Output the [x, y] coordinate of the center of the cell containing the given text.  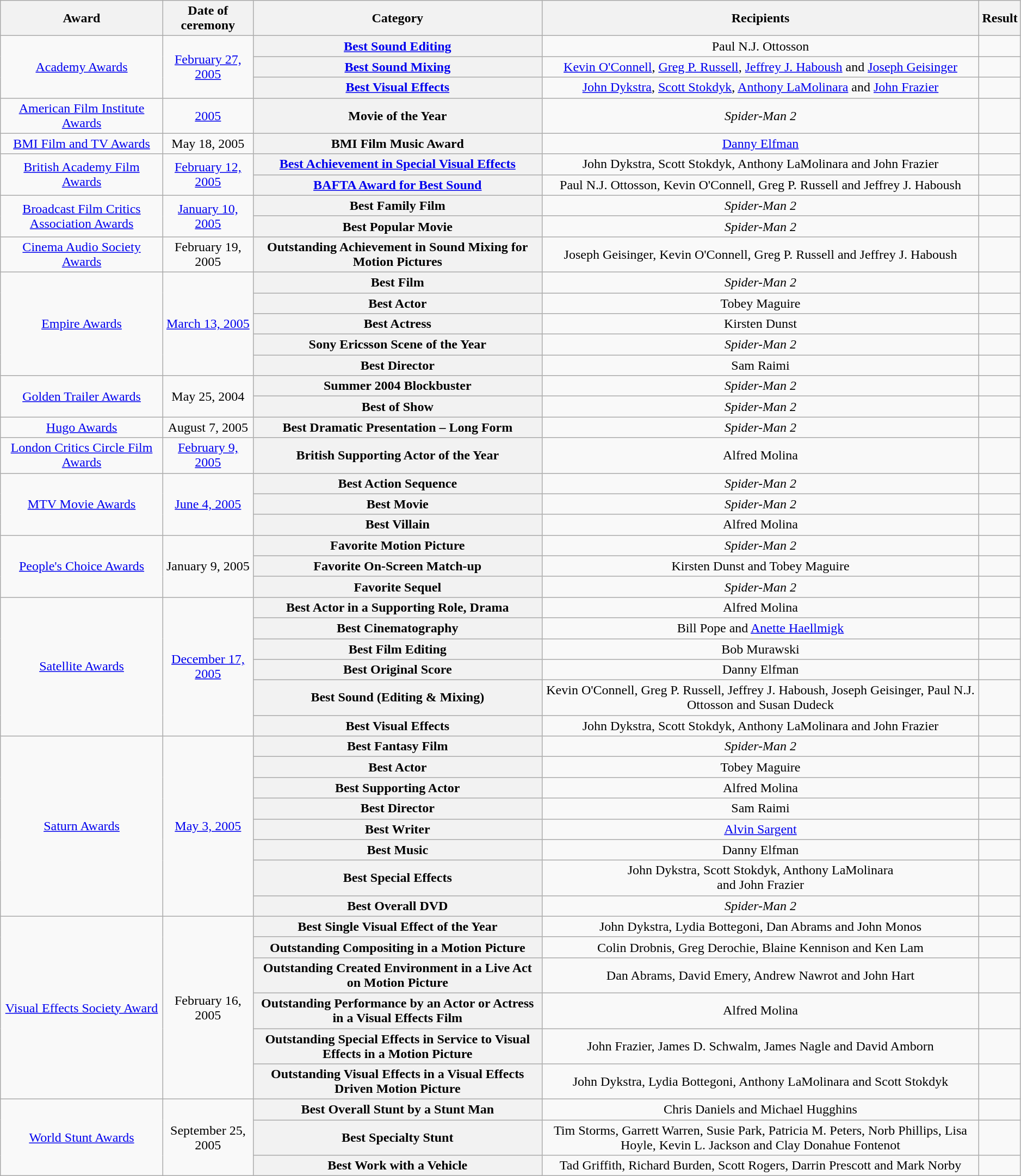
BMI Film and TV Awards [82, 144]
Cinema Audio Society Awards [82, 254]
Summer 2004 Blockbuster [397, 386]
Chris Daniels and Michael Hugghins [760, 1110]
Hugo Awards [82, 427]
Best Popular Movie [397, 226]
Colin Drobnis, Greg Derochie, Blaine Kennison and Ken Lam [760, 947]
January 9, 2005 [208, 566]
May 3, 2005 [208, 826]
January 10, 2005 [208, 216]
Visual Effects Society Award [82, 1007]
John Dykstra, Lydia Bottegoni, Dan Abrams and John Monos [760, 926]
Bill Pope and Anette Haellmigk [760, 628]
Result [1000, 18]
Recipients [760, 18]
Best Fantasy Film [397, 746]
Favorite Motion Picture [397, 545]
World Stunt Awards [82, 1137]
Movie of the Year [397, 115]
Saturn Awards [82, 826]
American Film Institute Awards [82, 115]
Best Movie [397, 504]
Best Overall Stunt by a Stunt Man [397, 1110]
Outstanding Special Effects in Service to Visual Effects in a Motion Picture [397, 1046]
Best Specialty Stunt [397, 1137]
March 13, 2005 [208, 323]
Favorite Sequel [397, 587]
Outstanding Compositing in a Motion Picture [397, 947]
Best Special Effects [397, 878]
Date of ceremony [208, 18]
British Supporting Actor of the Year [397, 456]
2005 [208, 115]
Best Sound Mixing [397, 67]
Paul N.J. Ottosson [760, 46]
Best Work with a Vehicle [397, 1166]
Kirsten Dunst and Tobey Maguire [760, 566]
John Dykstra, Lydia Bottegoni, Anthony LaMolinara and Scott Stokdyk [760, 1082]
Sony Ericsson Scene of the Year [397, 345]
Best Film [397, 282]
February 12, 2005 [208, 175]
Best Actress [397, 324]
Kevin O'Connell, Greg P. Russell, Jeffrey J. Haboush and Joseph Geisinger [760, 67]
Academy Awards [82, 67]
Kevin O'Connell, Greg P. Russell, Jeffrey J. Haboush, Joseph Geisinger, Paul N.J. Ottosson and Susan Dudeck [760, 698]
Bob Murawski [760, 649]
Best Music [397, 850]
Broadcast Film Critics Association Awards [82, 216]
Best Sound Editing [397, 46]
June 4, 2005 [208, 504]
Joseph Geisinger, Kevin O'Connell, Greg P. Russell and Jeffrey J. Haboush [760, 254]
August 7, 2005 [208, 427]
Best Dramatic Presentation – Long Form [397, 427]
Paul N.J. Ottosson, Kevin O'Connell, Greg P. Russell and Jeffrey J. Haboush [760, 185]
February 27, 2005 [208, 67]
Best Sound (Editing & Mixing) [397, 698]
Best Actor in a Supporting Role, Drama [397, 607]
Favorite On-Screen Match-up [397, 566]
Dan Abrams, David Emery, Andrew Nawrot and John Hart [760, 975]
Best Action Sequence [397, 483]
Best Original Score [397, 670]
Tad Griffith, Richard Burden, Scott Rogers, Darrin Prescott and Mark Norby [760, 1166]
John Dykstra, Scott Stokdyk, Anthony LaMolinaraand John Frazier [760, 878]
Best Villain [397, 525]
Best Supporting Actor [397, 788]
MTV Movie Awards [82, 504]
British Academy Film Awards [82, 175]
Outstanding Performance by an Actor or Actress in a Visual Effects Film [397, 1010]
May 25, 2004 [208, 396]
Best Overall DVD [397, 906]
Outstanding Created Environment in a Live Act on Motion Picture [397, 975]
February 16, 2005 [208, 1007]
Best Single Visual Effect of the Year [397, 926]
Satellite Awards [82, 667]
Best Film Editing [397, 649]
February 19, 2005 [208, 254]
Empire Awards [82, 323]
BAFTA Award for Best Sound [397, 185]
Best Cinematography [397, 628]
Award [82, 18]
Best Writer [397, 829]
Outstanding Achievement in Sound Mixing for Motion Pictures [397, 254]
September 25, 2005 [208, 1137]
December 17, 2005 [208, 667]
Category [397, 18]
Best Family Film [397, 206]
London Critics Circle Film Awards [82, 456]
Alvin Sargent [760, 829]
Outstanding Visual Effects in a Visual Effects Driven Motion Picture [397, 1082]
People's Choice Awards [82, 566]
Best Achievement in Special Visual Effects [397, 164]
February 9, 2005 [208, 456]
John Frazier, James D. Schwalm, James Nagle and David Amborn [760, 1046]
Kirsten Dunst [760, 324]
Golden Trailer Awards [82, 396]
May 18, 2005 [208, 144]
Tim Storms, Garrett Warren, Susie Park, Patricia M. Peters, Norb Phillips, Lisa Hoyle, Kevin L. Jackson and Clay Donahue Fontenot [760, 1137]
BMI Film Music Award [397, 144]
Best of Show [397, 407]
